Extract the [X, Y] coordinate from the center of the cell holding the provided text.  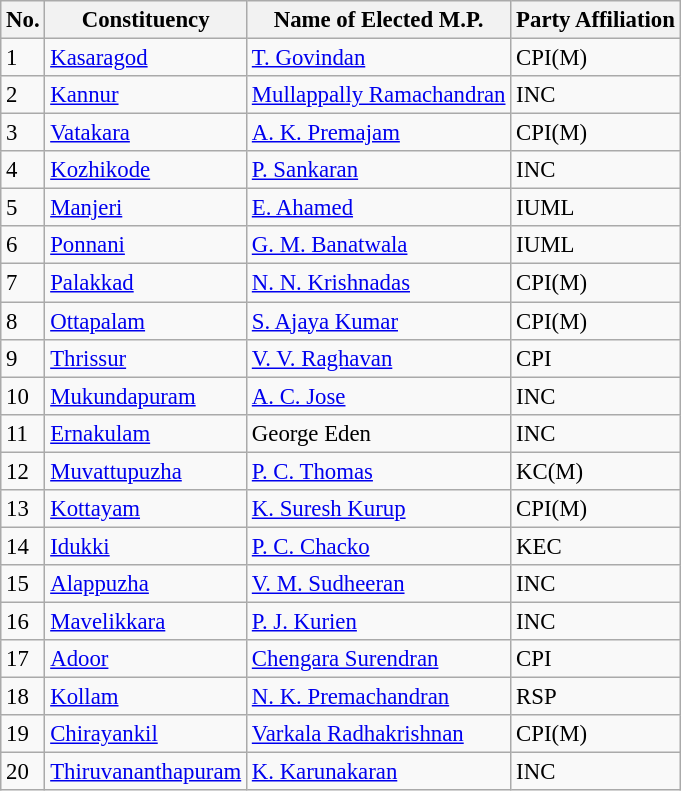
Chirayankil [146, 734]
3 [23, 133]
Alappuzha [146, 584]
Ponnani [146, 245]
9 [23, 358]
4 [23, 170]
Kasaragod [146, 58]
Idukki [146, 546]
N. N. Krishnadas [379, 283]
1 [23, 58]
P. C. Chacko [379, 546]
17 [23, 659]
Constituency [146, 20]
16 [23, 621]
8 [23, 321]
RSP [596, 697]
No. [23, 20]
Mullappally Ramachandran [379, 95]
Kozhikode [146, 170]
E. Ahamed [379, 208]
Manjeri [146, 208]
Kannur [146, 95]
Adoor [146, 659]
Thiruvananthapuram [146, 772]
Name of Elected M.P. [379, 20]
Thrissur [146, 358]
KC(M) [596, 471]
Kottayam [146, 509]
V. V. Raghavan [379, 358]
G. M. Banatwala [379, 245]
Mavelikkara [146, 621]
Kollam [146, 697]
5 [23, 208]
P. J. Kurien [379, 621]
N. K. Premachandran [379, 697]
Palakkad [146, 283]
14 [23, 546]
Ottapalam [146, 321]
18 [23, 697]
KEC [596, 546]
K. Suresh Kurup [379, 509]
10 [23, 396]
Mukundapuram [146, 396]
2 [23, 95]
11 [23, 433]
Party Affiliation [596, 20]
12 [23, 471]
T. Govindan [379, 58]
20 [23, 772]
13 [23, 509]
Chengara Surendran [379, 659]
P. C. Thomas [379, 471]
A. C. Jose [379, 396]
George Eden [379, 433]
Vatakara [146, 133]
K. Karunakaran [379, 772]
S. Ajaya Kumar [379, 321]
P. Sankaran [379, 170]
A. K. Premajam [379, 133]
7 [23, 283]
19 [23, 734]
V. M. Sudheeran [379, 584]
Muvattupuzha [146, 471]
15 [23, 584]
Ernakulam [146, 433]
Varkala Radhakrishnan [379, 734]
6 [23, 245]
